Find where the given text appears and provide that cell's center as [x, y] coordinate. 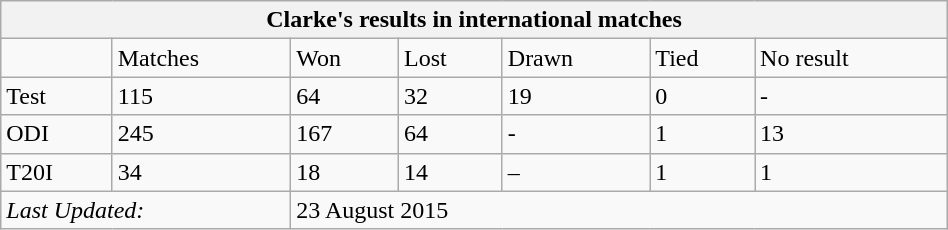
T20I [56, 172]
167 [345, 134]
245 [201, 134]
115 [201, 96]
Drawn [576, 58]
Matches [201, 58]
0 [702, 96]
Last Updated: [146, 210]
Lost [450, 58]
23 August 2015 [620, 210]
Clarke's results in international matches [474, 20]
13 [852, 134]
– [576, 172]
Won [345, 58]
No result [852, 58]
32 [450, 96]
Test [56, 96]
34 [201, 172]
19 [576, 96]
Tied [702, 58]
14 [450, 172]
18 [345, 172]
ODI [56, 134]
